Detect which cell encompasses the target text, then output its [X, Y] center coordinate. 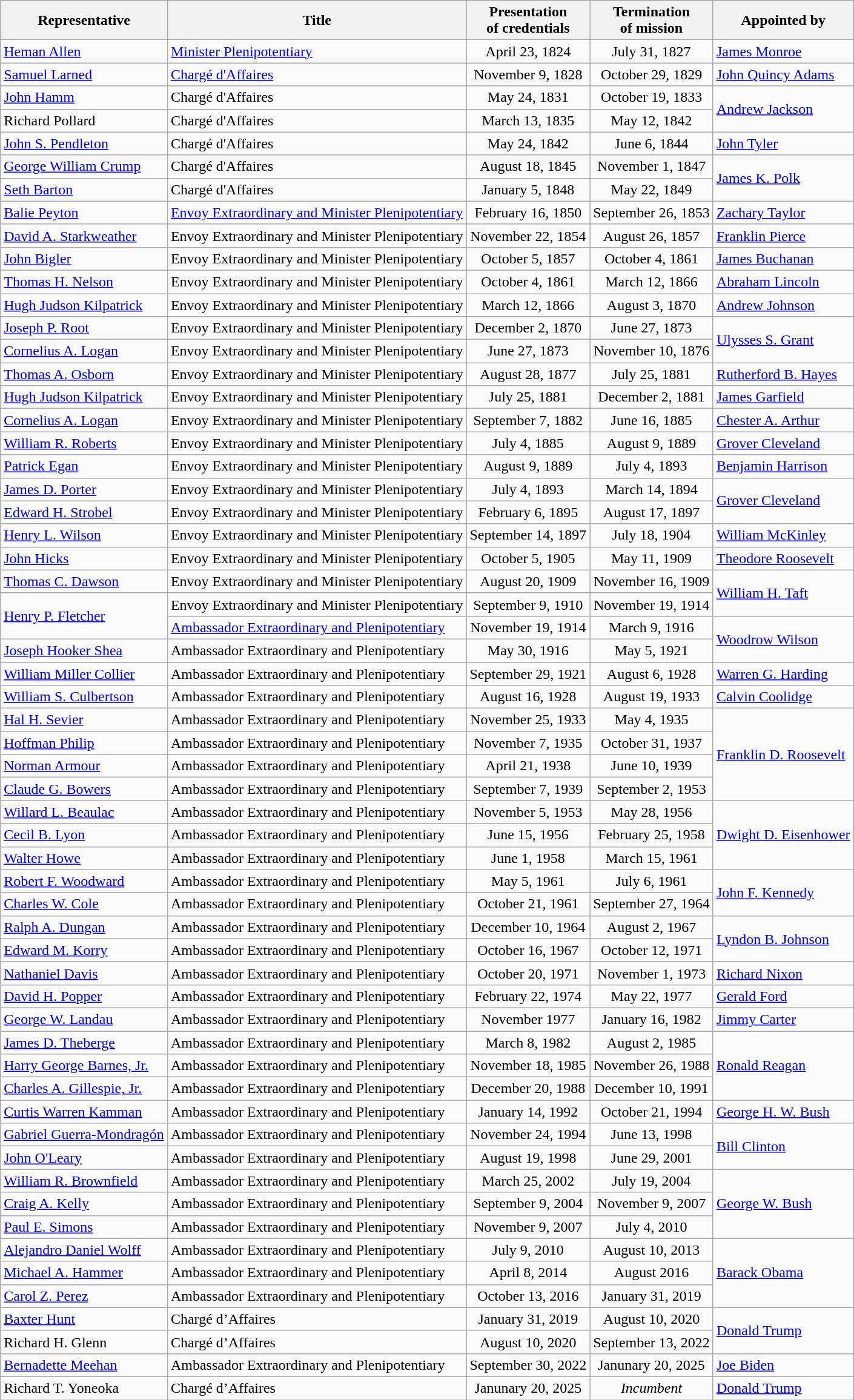
October 12, 1971 [652, 950]
September 7, 1939 [528, 789]
October 21, 1961 [528, 904]
Richard Nixon [783, 973]
Henry P. Fletcher [84, 616]
Gerald Ford [783, 996]
August 10, 2013 [652, 1250]
May 24, 1842 [528, 144]
Franklin Pierce [783, 236]
June 16, 1885 [652, 420]
David H. Popper [84, 996]
Balie Peyton [84, 213]
Lyndon B. Johnson [783, 939]
February 6, 1895 [528, 512]
William H. Taft [783, 593]
Richard Pollard [84, 121]
Theodore Roosevelt [783, 558]
November 18, 1985 [528, 1066]
James Buchanan [783, 259]
Appointed by [783, 21]
April 8, 2014 [528, 1273]
October 5, 1857 [528, 259]
Edward M. Korry [84, 950]
James Garfield [783, 397]
John F. Kennedy [783, 893]
December 10, 1991 [652, 1089]
November 16, 1909 [652, 581]
Walter Howe [84, 858]
Barack Obama [783, 1273]
February 16, 1850 [528, 213]
December 2, 1870 [528, 328]
John Hamm [84, 97]
April 23, 1824 [528, 51]
Representative [84, 21]
November 10, 1876 [652, 351]
Heman Allen [84, 51]
November 22, 1854 [528, 236]
March 14, 1894 [652, 489]
November 7, 1935 [528, 743]
May 30, 1916 [528, 650]
Ronald Reagan [783, 1065]
Warren G. Harding [783, 674]
September 30, 2022 [528, 1365]
George William Crump [84, 167]
May 22, 1849 [652, 190]
July 4, 1885 [528, 443]
Minister Plenipotentiary [317, 51]
March 9, 1916 [652, 627]
May 12, 1842 [652, 121]
June 1, 1958 [528, 858]
January 5, 1848 [528, 190]
October 19, 1833 [652, 97]
James Monroe [783, 51]
November 1977 [528, 1019]
Thomas C. Dawson [84, 581]
Nathaniel Davis [84, 973]
John Quincy Adams [783, 74]
July 31, 1827 [652, 51]
May 28, 1956 [652, 812]
William McKinley [783, 535]
July 19, 2004 [652, 1181]
James K. Polk [783, 178]
September 2, 1953 [652, 789]
Norman Armour [84, 766]
November 26, 1988 [652, 1066]
Hal H. Sevier [84, 720]
December 2, 1881 [652, 397]
August 2, 1967 [652, 927]
August 20, 1909 [528, 581]
Terminationof mission [652, 21]
Rutherford B. Hayes [783, 374]
Patrick Egan [84, 466]
Dwight D. Eisenhower [783, 835]
November 1, 1847 [652, 167]
Thomas A. Osborn [84, 374]
June 6, 1844 [652, 144]
August 28, 1877 [528, 374]
September 9, 2004 [528, 1204]
November 1, 1973 [652, 973]
June 15, 1956 [528, 835]
Michael A. Hammer [84, 1273]
William R. Roberts [84, 443]
June 29, 2001 [652, 1158]
May 5, 1921 [652, 650]
Joe Biden [783, 1365]
John Hicks [84, 558]
October 20, 1971 [528, 973]
September 29, 1921 [528, 674]
August 19, 1998 [528, 1158]
November 25, 1933 [528, 720]
Robert F. Woodward [84, 881]
Bernadette Meehan [84, 1365]
September 13, 2022 [652, 1342]
October 31, 1937 [652, 743]
George H. W. Bush [783, 1112]
August 26, 1857 [652, 236]
August 17, 1897 [652, 512]
Baxter Hunt [84, 1319]
George W. Landau [84, 1019]
Alejandro Daniel Wolff [84, 1250]
Harry George Barnes, Jr. [84, 1066]
James D. Theberge [84, 1042]
Carol Z. Perez [84, 1296]
April 21, 1938 [528, 766]
Andrew Jackson [783, 109]
August 2016 [652, 1273]
David A. Starkweather [84, 236]
November 5, 1953 [528, 812]
July 4, 2010 [652, 1227]
July 9, 2010 [528, 1250]
March 25, 2002 [528, 1181]
December 10, 1964 [528, 927]
November 24, 1994 [528, 1135]
Calvin Coolidge [783, 697]
December 20, 1988 [528, 1089]
July 18, 1904 [652, 535]
February 22, 1974 [528, 996]
October 21, 1994 [652, 1112]
Willard L. Beaulac [84, 812]
Edward H. Strobel [84, 512]
Jimmy Carter [783, 1019]
Franklin D. Roosevelt [783, 754]
August 18, 1845 [528, 167]
John Tyler [783, 144]
Ralph A. Dungan [84, 927]
March 15, 1961 [652, 858]
Ulysses S. Grant [783, 340]
Presentationof credentials [528, 21]
Henry L. Wilson [84, 535]
February 25, 1958 [652, 835]
June 13, 1998 [652, 1135]
Cecil B. Lyon [84, 835]
January 14, 1992 [528, 1112]
Bill Clinton [783, 1146]
John O'Leary [84, 1158]
Joseph Hooker Shea [84, 650]
October 29, 1829 [652, 74]
George W. Bush [783, 1204]
Charles A. Gillespie, Jr. [84, 1089]
June 10, 1939 [652, 766]
Woodrow Wilson [783, 639]
September 7, 1882 [528, 420]
Richard H. Glenn [84, 1342]
Samuel Larned [84, 74]
Thomas H. Nelson [84, 282]
Andrew Johnson [783, 305]
Chester A. Arthur [783, 420]
Claude G. Bowers [84, 789]
Paul E. Simons [84, 1227]
James D. Porter [84, 489]
September 14, 1897 [528, 535]
August 3, 1870 [652, 305]
Benjamin Harrison [783, 466]
August 6, 1928 [652, 674]
September 26, 1853 [652, 213]
Abraham Lincoln [783, 282]
March 8, 1982 [528, 1042]
John Bigler [84, 259]
September 9, 1910 [528, 604]
May 4, 1935 [652, 720]
October 5, 1905 [528, 558]
Gabriel Guerra-Mondragón [84, 1135]
July 6, 1961 [652, 881]
November 9, 1828 [528, 74]
May 5, 1961 [528, 881]
August 16, 1928 [528, 697]
Seth Barton [84, 190]
William S. Culbertson [84, 697]
May 22, 1977 [652, 996]
Title [317, 21]
Richard T. Yoneoka [84, 1388]
Craig A. Kelly [84, 1204]
October 13, 2016 [528, 1296]
William Miller Collier [84, 674]
William R. Brownfield [84, 1181]
August 2, 1985 [652, 1042]
October 16, 1967 [528, 950]
Hoffman Philip [84, 743]
Curtis Warren Kamman [84, 1112]
May 24, 1831 [528, 97]
Incumbent [652, 1388]
March 13, 1835 [528, 121]
September 27, 1964 [652, 904]
May 11, 1909 [652, 558]
Joseph P. Root [84, 328]
January 16, 1982 [652, 1019]
Charles W. Cole [84, 904]
Zachary Taylor [783, 213]
John S. Pendleton [84, 144]
August 19, 1933 [652, 697]
